Return (X, Y) of the center of cell containing provided text 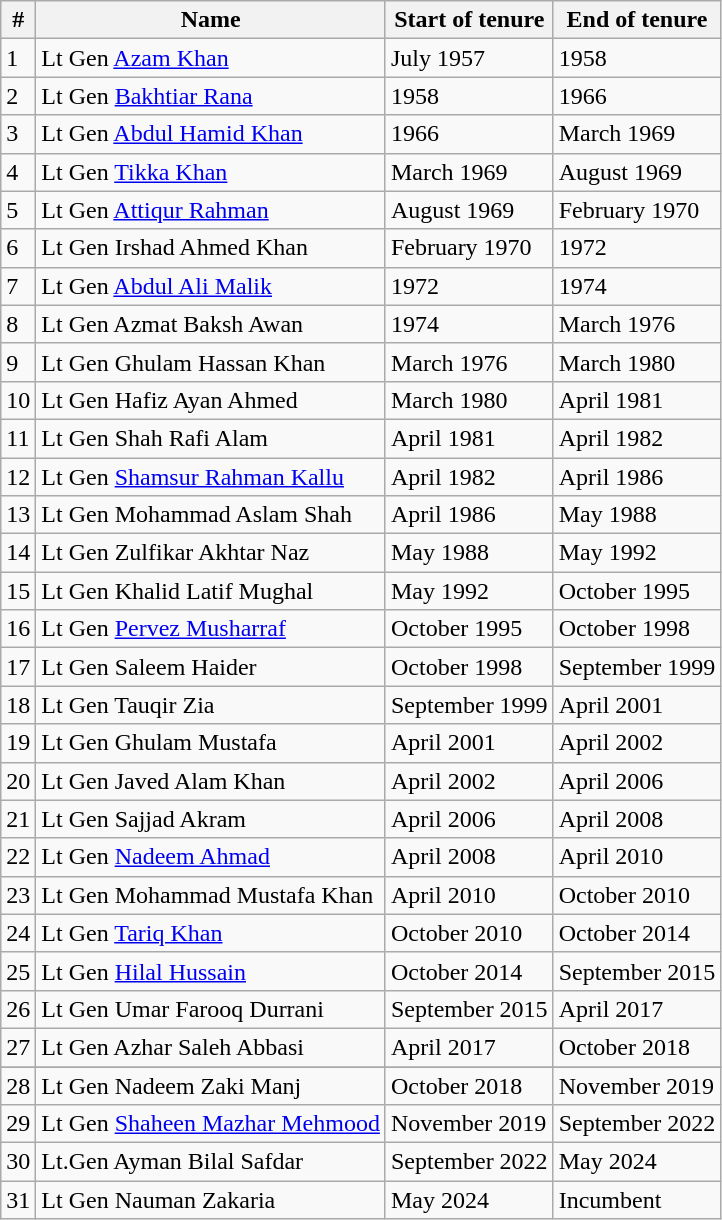
Lt Gen Nadeem Zaki Manj (211, 1085)
12 (18, 477)
28 (18, 1085)
7 (18, 286)
4 (18, 172)
Lt Gen Shah Rafi Alam (211, 438)
Lt Gen Mohammad Aslam Shah (211, 515)
Lt Gen Shamsur Rahman Kallu (211, 477)
25 (18, 971)
Lt Gen Azhar Saleh Abbasi (211, 1047)
Lt Gen Zulfikar Akhtar Naz (211, 553)
21 (18, 819)
19 (18, 743)
3 (18, 134)
18 (18, 705)
Lt Gen Attiqur Rahman (211, 210)
Lt Gen Ghulam Mustafa (211, 743)
Lt Gen Sajjad Akram (211, 819)
Lt Gen Hilal Hussain (211, 971)
Lt Gen Shaheen Mazhar Mehmood (211, 1124)
Lt Gen Javed Alam Khan (211, 781)
20 (18, 781)
Start of tenure (469, 20)
Lt Gen Abdul Ali Malik (211, 286)
Name (211, 20)
9 (18, 362)
Lt Gen Azam Khan (211, 58)
10 (18, 400)
2 (18, 96)
Lt.Gen Ayman Bilal Safdar (211, 1162)
July 1957 (469, 58)
Lt Gen Nadeem Ahmad (211, 857)
22 (18, 857)
13 (18, 515)
16 (18, 629)
Lt Gen Pervez Musharraf (211, 629)
17 (18, 667)
14 (18, 553)
Lt Gen Azmat Baksh Awan (211, 324)
27 (18, 1047)
15 (18, 591)
29 (18, 1124)
26 (18, 1009)
End of tenure (637, 20)
Lt Gen Ghulam Hassan Khan (211, 362)
1 (18, 58)
31 (18, 1200)
8 (18, 324)
Lt Gen Nauman Zakaria (211, 1200)
Lt Gen Khalid Latif Mughal (211, 591)
Lt Gen Tariq Khan (211, 933)
Lt Gen Tauqir Zia (211, 705)
Incumbent (637, 1200)
Lt Gen Saleem Haider (211, 667)
Lt Gen Abdul Hamid Khan (211, 134)
23 (18, 895)
Lt Gen Mohammad Mustafa Khan (211, 895)
24 (18, 933)
Lt Gen Umar Farooq Durrani (211, 1009)
6 (18, 248)
5 (18, 210)
Lt Gen Hafiz Ayan Ahmed (211, 400)
Lt Gen Bakhtiar Rana (211, 96)
Lt Gen Irshad Ahmed Khan (211, 248)
Lt Gen Tikka Khan (211, 172)
30 (18, 1162)
11 (18, 438)
# (18, 20)
